For the text-containing cell, return its midpoint in [x, y] coordinate format. 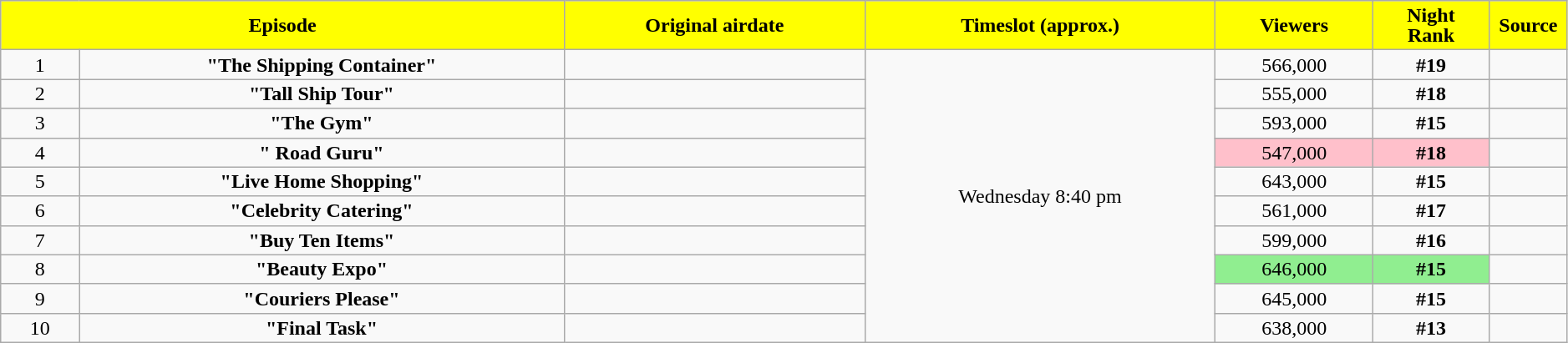
Viewers [1295, 25]
"Beauty Expo" [322, 269]
Source [1529, 25]
"Final Task" [322, 327]
"The Gym" [322, 124]
" Road Guru" [322, 152]
NightRank [1430, 25]
555,000 [1295, 93]
"Buy Ten Items" [322, 240]
"Couriers Please" [322, 299]
#19 [1430, 65]
"The Shipping Container" [322, 65]
1 [40, 65]
8 [40, 269]
"Tall Ship Tour" [322, 93]
547,000 [1295, 152]
Episode [282, 25]
6 [40, 210]
10 [40, 327]
#13 [1430, 327]
646,000 [1295, 269]
#17 [1430, 210]
645,000 [1295, 299]
561,000 [1295, 210]
5 [40, 182]
3 [40, 124]
643,000 [1295, 182]
599,000 [1295, 240]
4 [40, 152]
"Celebrity Catering" [322, 210]
2 [40, 93]
Original airdate [714, 25]
Wednesday 8:40 pm [1040, 197]
566,000 [1295, 65]
638,000 [1295, 327]
9 [40, 299]
7 [40, 240]
Timeslot (approx.) [1040, 25]
"Live Home Shopping" [322, 182]
#16 [1430, 240]
593,000 [1295, 124]
